Detect which cell encompasses the target text, then output its [x, y] center coordinate. 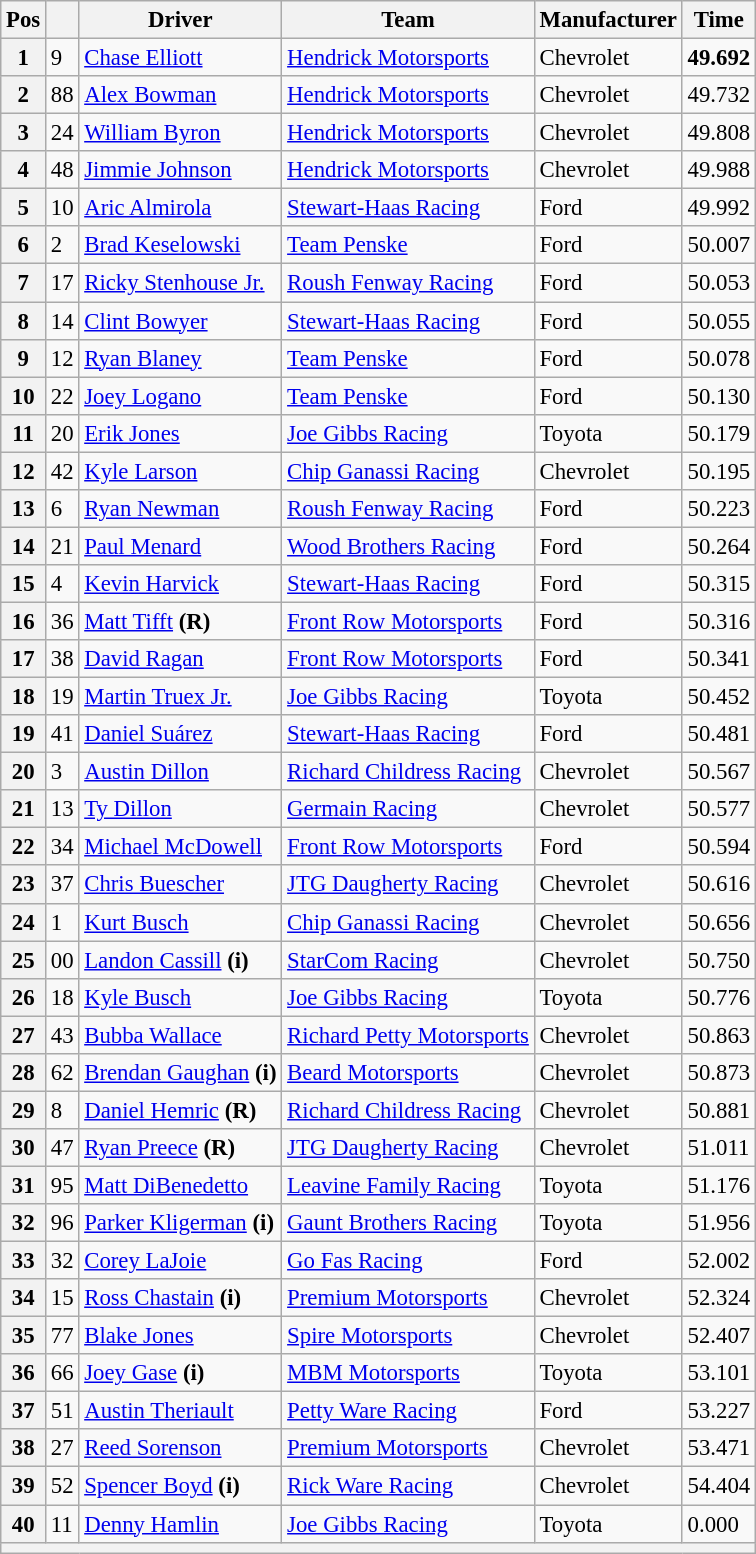
Leavine Family Racing [408, 1185]
52.002 [718, 1261]
50.316 [718, 621]
47 [62, 1148]
52 [62, 1486]
43 [62, 1035]
Chris Buescher [180, 885]
29 [24, 1110]
Richard Petty Motorsports [408, 1035]
31 [24, 1185]
41 [62, 734]
50.452 [718, 697]
50.750 [718, 960]
52.324 [718, 1298]
28 [24, 1073]
Corey LaJoie [180, 1261]
26 [24, 997]
Time [718, 20]
50.341 [718, 659]
16 [24, 621]
23 [24, 885]
49.692 [718, 58]
Kyle Busch [180, 997]
66 [62, 1373]
Ryan Preece (R) [180, 1148]
51.011 [718, 1148]
Parker Kligerman (i) [180, 1223]
0.000 [718, 1524]
Joey Gase (i) [180, 1373]
49.988 [718, 170]
50.863 [718, 1035]
Joey Logano [180, 396]
Kurt Busch [180, 922]
50.656 [718, 922]
50.130 [718, 396]
Landon Cassill (i) [180, 960]
50.078 [718, 358]
Reed Sorenson [180, 1449]
50.055 [718, 321]
Ty Dillon [180, 809]
50.223 [718, 509]
Austin Dillon [180, 772]
Matt DiBenedetto [180, 1185]
Daniel Suárez [180, 734]
00 [62, 960]
Denny Hamlin [180, 1524]
Kyle Larson [180, 471]
77 [62, 1336]
Ryan Blaney [180, 358]
48 [62, 170]
Spencer Boyd (i) [180, 1486]
25 [24, 960]
52.407 [718, 1336]
Wood Brothers Racing [408, 546]
50.179 [718, 433]
Brendan Gaughan (i) [180, 1073]
Germain Racing [408, 809]
51.956 [718, 1223]
Clint Bowyer [180, 321]
Bubba Wallace [180, 1035]
53.227 [718, 1411]
Manufacturer [608, 20]
Michael McDowell [180, 847]
50.616 [718, 885]
Kevin Harvick [180, 584]
50.264 [718, 546]
50.481 [718, 734]
95 [62, 1185]
Martin Truex Jr. [180, 697]
Team [408, 20]
49.808 [718, 133]
Spire Motorsports [408, 1336]
88 [62, 95]
33 [24, 1261]
50.873 [718, 1073]
Chase Elliott [180, 58]
David Ragan [180, 659]
Beard Motorsports [408, 1073]
51.176 [718, 1185]
Jimmie Johnson [180, 170]
Go Fas Racing [408, 1261]
Driver [180, 20]
Ryan Newman [180, 509]
49.732 [718, 95]
Aric Almirola [180, 208]
42 [62, 471]
53.101 [718, 1373]
Alex Bowman [180, 95]
50.195 [718, 471]
54.404 [718, 1486]
50.567 [718, 772]
96 [62, 1223]
Gaunt Brothers Racing [408, 1223]
50.577 [718, 809]
30 [24, 1148]
49.992 [718, 208]
William Byron [180, 133]
50.776 [718, 997]
7 [24, 283]
Pos [24, 20]
62 [62, 1073]
Daniel Hemric (R) [180, 1110]
StarCom Racing [408, 960]
50.053 [718, 283]
50.594 [718, 847]
MBM Motorsports [408, 1373]
Erik Jones [180, 433]
Brad Keselowski [180, 245]
5 [24, 208]
53.471 [718, 1449]
35 [24, 1336]
50.315 [718, 584]
40 [24, 1524]
Rick Ware Racing [408, 1486]
Petty Ware Racing [408, 1411]
51 [62, 1411]
Matt Tifft (R) [180, 621]
50.007 [718, 245]
39 [24, 1486]
Ricky Stenhouse Jr. [180, 283]
Austin Theriault [180, 1411]
Paul Menard [180, 546]
50.881 [718, 1110]
Ross Chastain (i) [180, 1298]
Blake Jones [180, 1336]
